Capture the cell that displays the provided text and extract its (x, y) central coordinate. 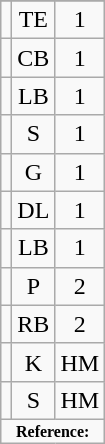
Reference: (53, 431)
K (34, 362)
CB (34, 58)
P (34, 286)
DL (34, 210)
TE (34, 20)
RB (34, 324)
G (34, 172)
